Extract the [x, y] coordinate from the center of the cell holding the provided text.  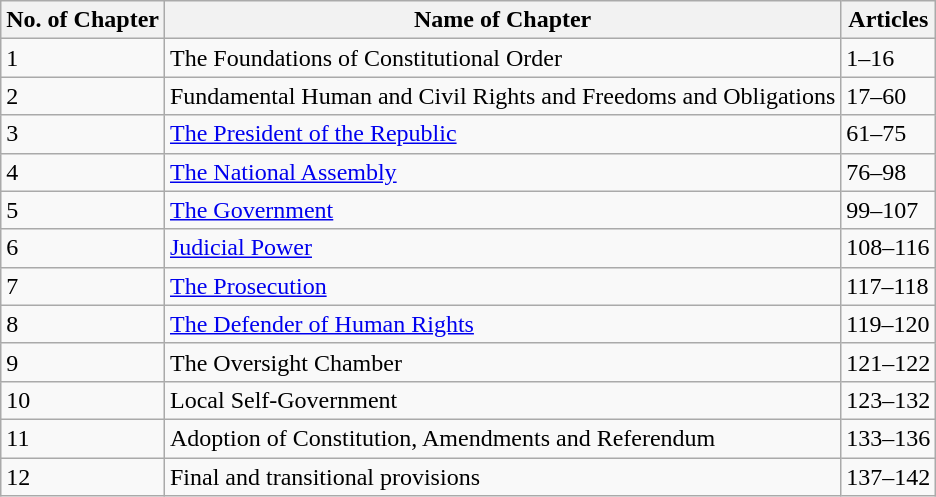
The Prosecution [502, 286]
The National Assembly [502, 172]
76–98 [888, 172]
119–120 [888, 324]
Name of Chapter [502, 20]
137–142 [888, 477]
1 [83, 58]
5 [83, 210]
2 [83, 96]
17–60 [888, 96]
9 [83, 362]
6 [83, 248]
10 [83, 400]
7 [83, 286]
11 [83, 438]
Final and transitional provisions [502, 477]
99–107 [888, 210]
The Defender of Human Rights [502, 324]
133–136 [888, 438]
No. of Chapter [83, 20]
121–122 [888, 362]
123–132 [888, 400]
12 [83, 477]
The Oversight Chamber [502, 362]
The Foundations of Constitutional Order [502, 58]
108–116 [888, 248]
117–118 [888, 286]
Local Self-Government [502, 400]
1–16 [888, 58]
Articles [888, 20]
Fundamental Human and Civil Rights and Freedoms and Obligations [502, 96]
The President of the Republic [502, 134]
8 [83, 324]
4 [83, 172]
The Government [502, 210]
Judicial Power [502, 248]
Adoption of Constitution, Amendments and Referendum [502, 438]
61–75 [888, 134]
3 [83, 134]
